Locate the cell with the specified text and output its (X, Y) center coordinate. 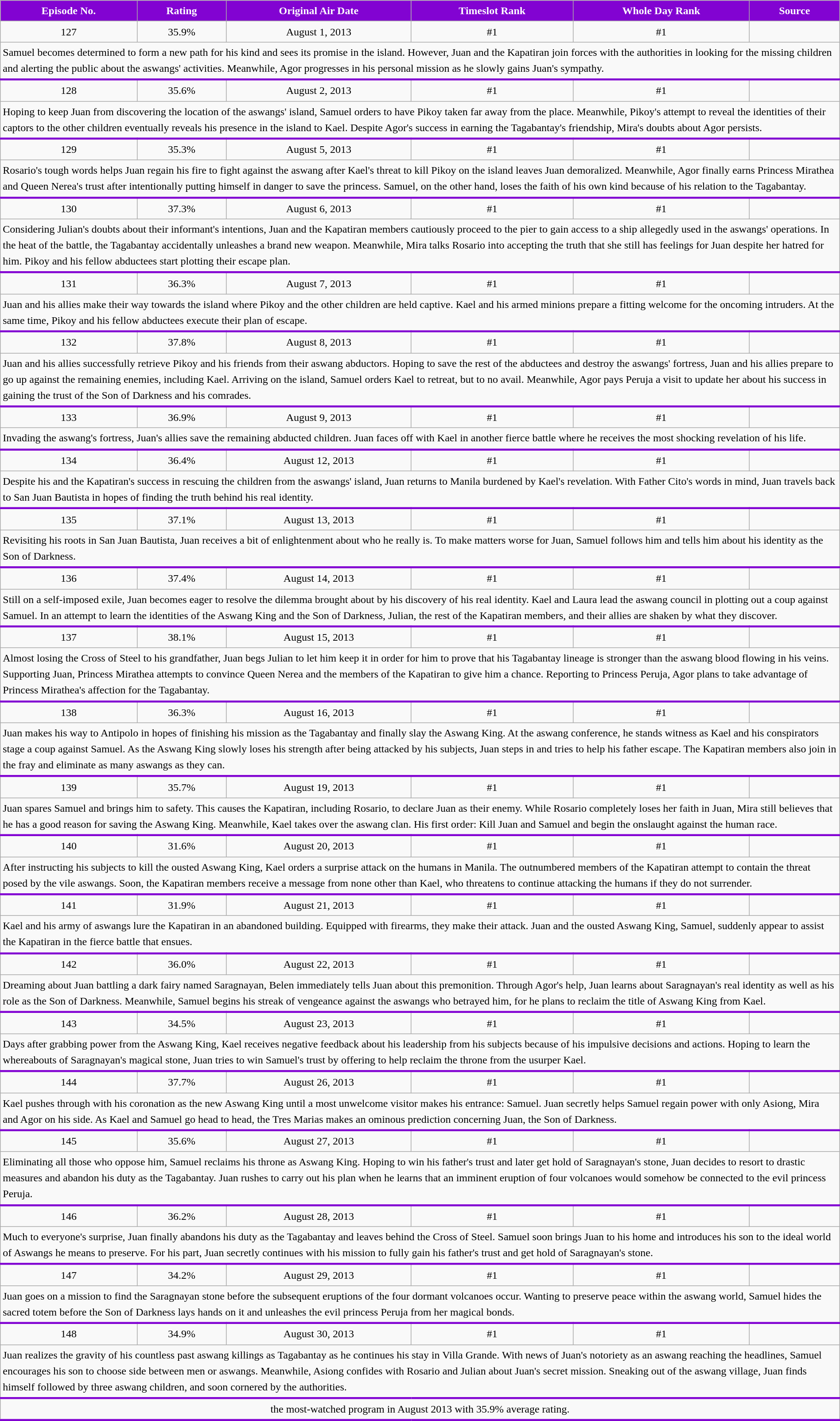
Original Air Date (319, 11)
37.3% (182, 208)
142 (69, 964)
143 (69, 1023)
August 20, 2013 (319, 846)
the most-watched program in August 2013 with 35.9% average rating. (420, 1409)
Timeslot Rank (492, 11)
131 (69, 284)
36.9% (182, 417)
133 (69, 417)
34.9% (182, 1334)
35.9% (182, 32)
August 19, 2013 (319, 787)
August 2, 2013 (319, 90)
August 7, 2013 (319, 284)
38.1% (182, 637)
135 (69, 519)
37.8% (182, 342)
132 (69, 342)
Whole Day Rank (661, 11)
137 (69, 637)
August 5, 2013 (319, 150)
37.1% (182, 519)
August 8, 2013 (319, 342)
August 26, 2013 (319, 1082)
128 (69, 90)
35.3% (182, 150)
August 14, 2013 (319, 578)
139 (69, 787)
Episode No. (69, 11)
36.0% (182, 964)
August 23, 2013 (319, 1023)
August 6, 2013 (319, 208)
37.7% (182, 1082)
August 28, 2013 (319, 1216)
31.9% (182, 905)
129 (69, 150)
Rating (182, 11)
127 (69, 32)
148 (69, 1334)
144 (69, 1082)
145 (69, 1141)
August 9, 2013 (319, 417)
August 22, 2013 (319, 964)
August 1, 2013 (319, 32)
August 13, 2013 (319, 519)
August 29, 2013 (319, 1275)
130 (69, 208)
34.2% (182, 1275)
34.5% (182, 1023)
August 12, 2013 (319, 460)
140 (69, 846)
31.6% (182, 846)
37.4% (182, 578)
August 30, 2013 (319, 1334)
August 21, 2013 (319, 905)
141 (69, 905)
134 (69, 460)
August 27, 2013 (319, 1141)
Source (794, 11)
August 16, 2013 (319, 712)
147 (69, 1275)
36.4% (182, 460)
35.7% (182, 787)
138 (69, 712)
August 15, 2013 (319, 637)
146 (69, 1216)
36.2% (182, 1216)
136 (69, 578)
